Extract the [X, Y] coordinate from the center of the cell holding the provided text.  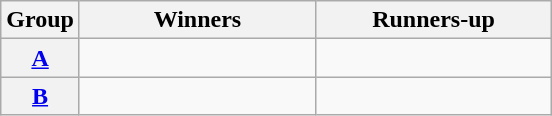
Runners-up [433, 20]
Winners [197, 20]
Group [40, 20]
A [40, 58]
B [40, 96]
